Detect which cell encompasses the target text, then output its (x, y) center coordinate. 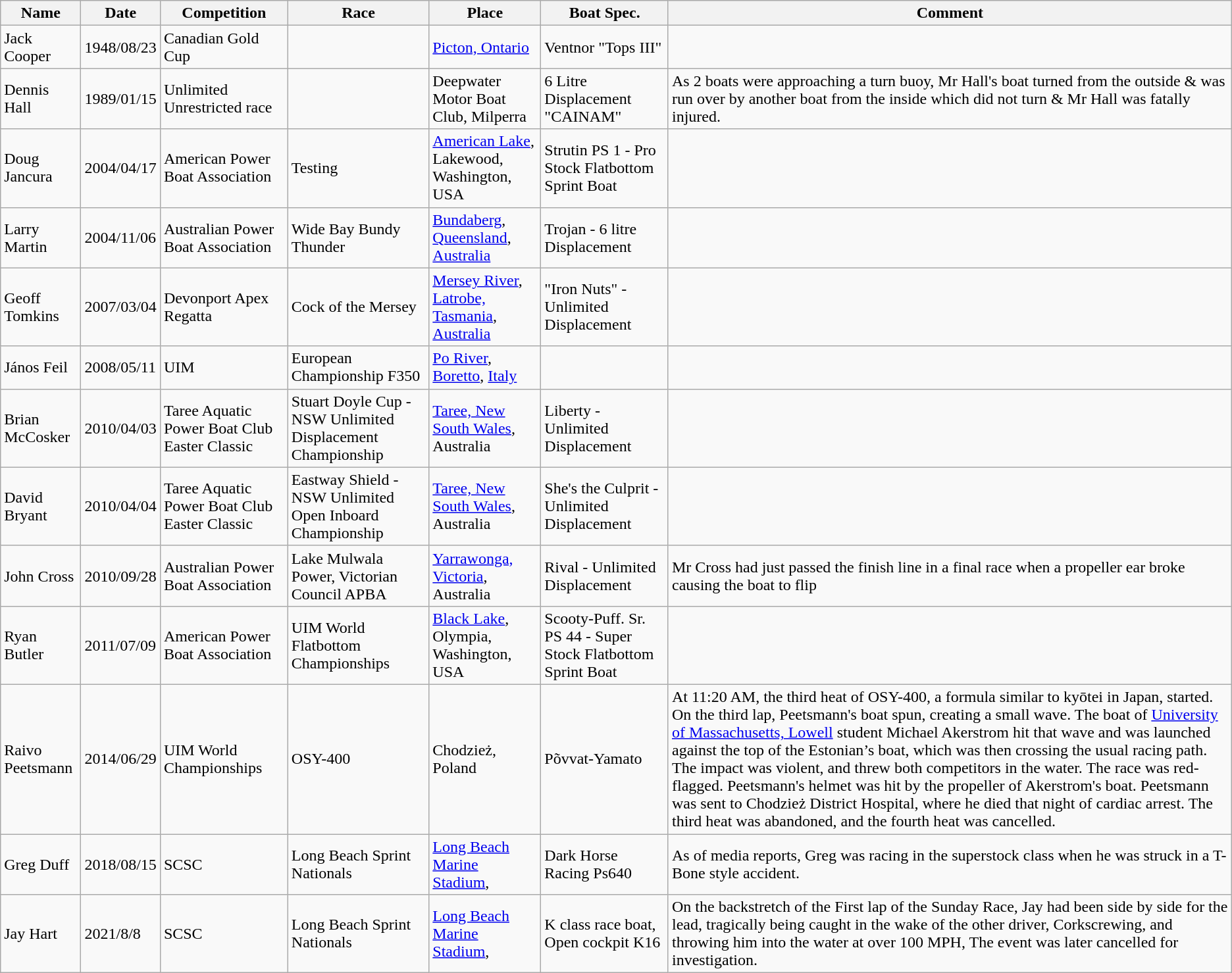
Po River, Boretto, Italy (485, 367)
Brian McCosker (41, 428)
Yarrawonga, Victoria, Australia (485, 576)
Lake Mulwala Power, Victorian Council APBA (358, 576)
Bundaberg, Queensland, Australia (485, 237)
Eastway Shield - NSW Unlimited Open Inboard Championship (358, 507)
Larry Martin (41, 237)
Doug Jancura (41, 168)
Boat Spec. (605, 13)
6 Litre Displacement "CAINAM" (605, 99)
2008/05/11 (120, 367)
Name (41, 13)
Strutin PS 1 - Pro Stock Flatbottom Sprint Boat (605, 168)
She's the Culprit - Unlimited Displacement (605, 507)
UIM (224, 367)
UIM World Flatbottom Championships (358, 645)
Cock of the Mersey (358, 307)
2011/07/09 (120, 645)
As of media reports, Greg was racing in the superstock class when he was struck in a T-Bone style accident. (950, 864)
2010/04/03 (120, 428)
Competition (224, 13)
Race (358, 13)
American Lake, Lakewood, Washington, USA (485, 168)
David Bryant (41, 507)
Liberty - Unlimited Displacement (605, 428)
Rival - Unlimited Displacement (605, 576)
John Cross (41, 576)
Jack Cooper (41, 47)
János Feil (41, 367)
Testing (358, 168)
UIM World Championships (224, 759)
1948/08/23 (120, 47)
Date (120, 13)
2021/8/8 (120, 934)
2018/08/15 (120, 864)
Wide Bay Bundy Thunder (358, 237)
K class race boat, Open cockpit K16 (605, 934)
Comment (950, 13)
Mr Cross had just passed the finish line in a final race when a propeller ear broke causing the boat to flip (950, 576)
Trojan - 6 litre Displacement (605, 237)
2010/04/04 (120, 507)
Mersey River, Latrobe, Tasmania, Australia (485, 307)
Dark Horse Racing Ps640 (605, 864)
Dennis Hall (41, 99)
Black Lake, Olympia, Washington, USA (485, 645)
Stuart Doyle Cup - NSW Unlimited Displacement Championship (358, 428)
Scooty-Puff. Sr. PS 44 - Super Stock Flatbottom Sprint Boat (605, 645)
Canadian Gold Cup (224, 47)
Unlimited Unrestricted race (224, 99)
Deepwater Motor Boat Club, Milperra (485, 99)
Chodzież, Poland (485, 759)
2007/03/04 (120, 307)
2014/06/29 (120, 759)
European Championship F350 (358, 367)
OSY-400 (358, 759)
Place (485, 13)
Geoff Tomkins (41, 307)
Greg Duff (41, 864)
Ventnor "Tops III" (605, 47)
Raivo Peetsmann (41, 759)
2004/04/17 (120, 168)
Põvvat-Yamato (605, 759)
Jay Hart (41, 934)
Devonport Apex Regatta (224, 307)
Picton, Ontario (485, 47)
2004/11/06 (120, 237)
1989/01/15 (120, 99)
2010/09/28 (120, 576)
Ryan Butler (41, 645)
"Iron Nuts" - Unlimited Displacement (605, 307)
